Find where the given text appears and provide that cell's center as [x, y] coordinate. 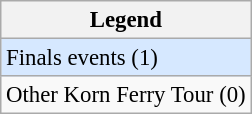
Other Korn Ferry Tour (0) [126, 95]
Finals events (1) [126, 58]
Legend [126, 20]
